Return (X, Y) of the center of cell containing provided text 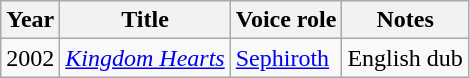
English dub (405, 58)
Voice role (286, 20)
Notes (405, 20)
Title (145, 20)
Kingdom Hearts (145, 58)
2002 (30, 58)
Sephiroth (286, 58)
Year (30, 20)
